Provide the (X, Y) coordinate of the cell's center where the given text is located.  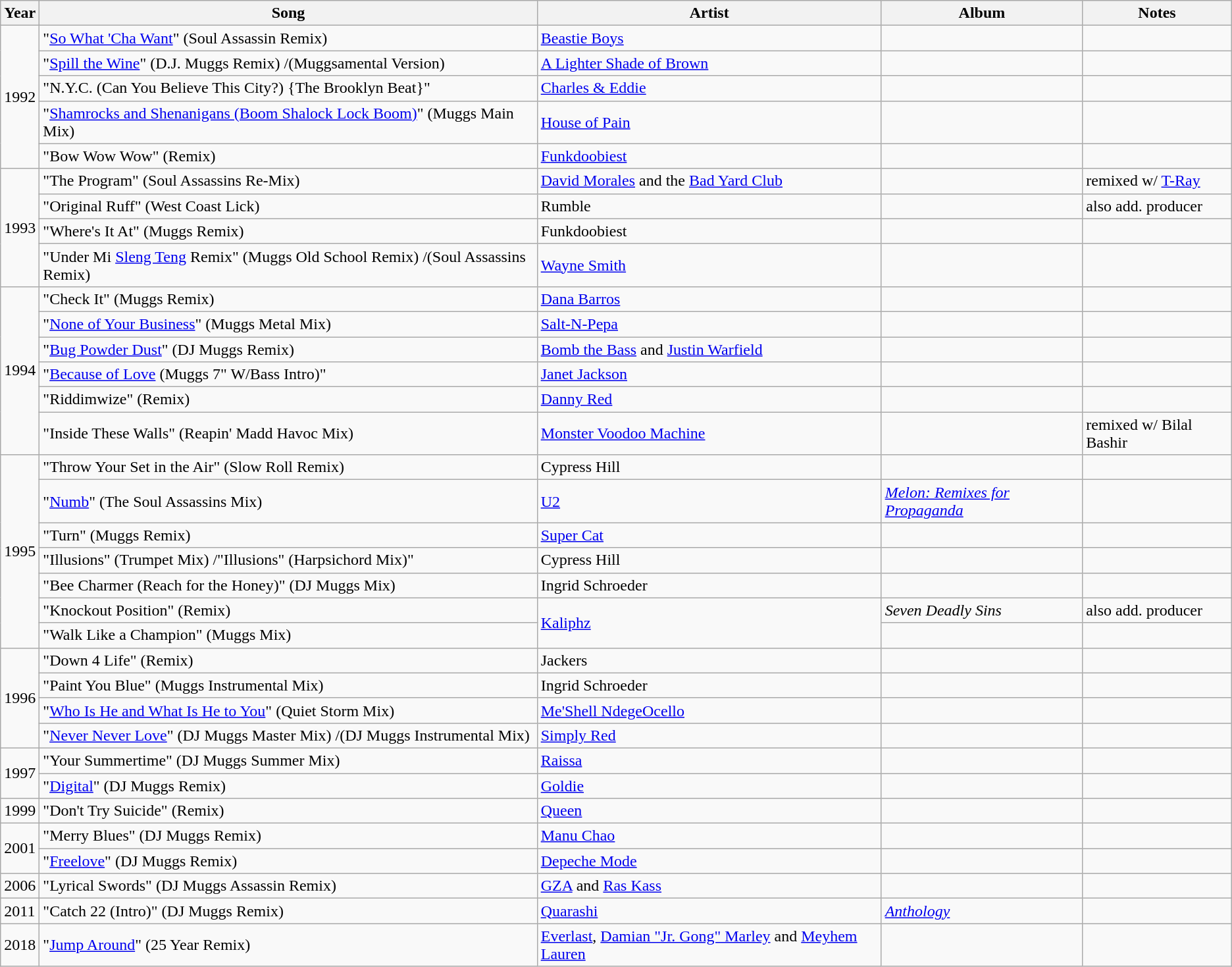
"Freelove" (DJ Muggs Remix) (288, 861)
2018 (20, 945)
Salt-N-Pepa (709, 324)
Me'Shell NdegeOcello (709, 710)
"Lyrical Swords" (DJ Muggs Assassin Remix) (288, 886)
"Your Summertime" (DJ Muggs Summer Mix) (288, 760)
"Don't Try Suicide" (Remix) (288, 811)
1993 (20, 228)
Danny Red (709, 400)
1999 (20, 811)
Janet Jackson (709, 375)
"Down 4 Life" (Remix) (288, 660)
"The Program" (Soul Assassins Re-Mix) (288, 181)
Year (20, 13)
1992 (20, 97)
David Morales and the Bad Yard Club (709, 181)
2001 (20, 849)
Melon: Remixes for Propaganda (982, 502)
"Never Never Love" (DJ Muggs Master Mix) /(DJ Muggs Instrumental Mix) (288, 735)
"Check It" (Muggs Remix) (288, 299)
Wayne Smith (709, 265)
2006 (20, 886)
"Spill the Wine" (D.J. Muggs Remix) /(Muggsamental Version) (288, 63)
Bomb the Bass and Justin Warfield (709, 350)
"Inside These Walls" (Reapin' Madd Havoc Mix) (288, 433)
"None of Your Business" (Muggs Metal Mix) (288, 324)
Beastie Boys (709, 38)
"So What 'Cha Want" (Soul Assassin Remix) (288, 38)
Manu Chao (709, 836)
"Original Ruff" (West Coast Lick) (288, 206)
"Riddimwize" (Remix) (288, 400)
"Paint You Blue" (Muggs Instrumental Mix) (288, 685)
Queen (709, 811)
2011 (20, 911)
GZA and Ras Kass (709, 886)
House of Pain (709, 122)
1996 (20, 698)
"Who Is He and What Is He to You" (Quiet Storm Mix) (288, 710)
Super Cat (709, 535)
remixed w/ T-Ray (1157, 181)
U2 (709, 502)
"Merry Blues" (DJ Muggs Remix) (288, 836)
"Under Mi Sleng Teng Remix" (Muggs Old School Remix) /(Soul Assassins Remix) (288, 265)
Jackers (709, 660)
Quarashi (709, 911)
"N.Y.C. (Can You Believe This City?) {The Brooklyn Beat}" (288, 88)
Charles & Eddie (709, 88)
1994 (20, 370)
Song (288, 13)
"Throw Your Set in the Air" (Slow Roll Remix) (288, 467)
Seven Deadly Sins (982, 610)
"Bug Powder Dust" (DJ Muggs Remix) (288, 350)
"Catch 22 (Intro)" (DJ Muggs Remix) (288, 911)
"Illusions" (Trumpet Mix) /"Illusions" (Harpsichord Mix)" (288, 560)
"Shamrocks and Shenanigans (Boom Shalock Lock Boom)" (Muggs Main Mix) (288, 122)
Depeche Mode (709, 861)
Anthology (982, 911)
Goldie (709, 785)
1997 (20, 773)
"Where's It At" (Muggs Remix) (288, 231)
"Bee Charmer (Reach for the Honey)" (DJ Muggs Mix) (288, 585)
"Because of Love (Muggs 7" W/Bass Intro)" (288, 375)
Simply Red (709, 735)
1995 (20, 552)
"Knockout Position" (Remix) (288, 610)
"Turn" (Muggs Remix) (288, 535)
Album (982, 13)
Everlast, Damian "Jr. Gong" Marley and Meyhem Lauren (709, 945)
"Bow Wow Wow" (Remix) (288, 156)
Dana Barros (709, 299)
"Jump Around" (25 Year Remix) (288, 945)
Kaliphz (709, 623)
Artist (709, 13)
"Digital" (DJ Muggs Remix) (288, 785)
Monster Voodoo Machine (709, 433)
Notes (1157, 13)
"Numb" (The Soul Assassins Mix) (288, 502)
Rumble (709, 206)
A Lighter Shade of Brown (709, 63)
remixed w/ Bilal Bashir (1157, 433)
"Walk Like a Champion" (Muggs Mix) (288, 635)
Raissa (709, 760)
